Capture the cell that displays the provided text and extract its [x, y] central coordinate. 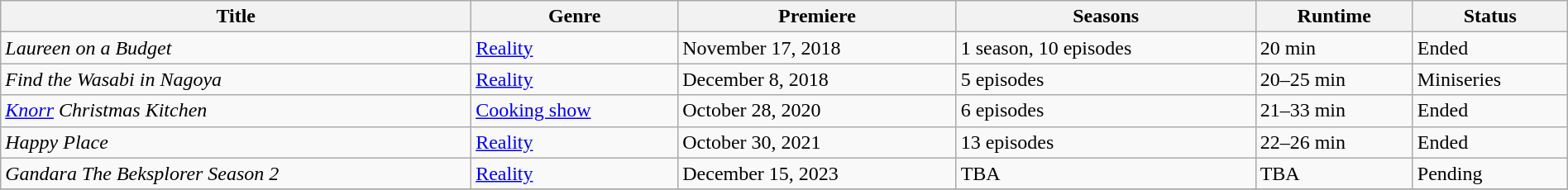
November 17, 2018 [817, 48]
Cooking show [575, 111]
Knorr Christmas Kitchen [237, 111]
October 28, 2020 [817, 111]
Pending [1490, 173]
Gandara The Beksplorer Season 2 [237, 173]
21–33 min [1334, 111]
Runtime [1334, 17]
Miniseries [1490, 79]
December 8, 2018 [817, 79]
Status [1490, 17]
5 episodes [1106, 79]
October 30, 2021 [817, 142]
22–26 min [1334, 142]
13 episodes [1106, 142]
6 episodes [1106, 111]
Seasons [1106, 17]
Laureen on a Budget [237, 48]
December 15, 2023 [817, 173]
Genre [575, 17]
20 min [1334, 48]
1 season, 10 episodes [1106, 48]
20–25 min [1334, 79]
Happy Place [237, 142]
Premiere [817, 17]
Title [237, 17]
Find the Wasabi in Nagoya [237, 79]
